Extract the [x, y] coordinate from the center of the cell holding the provided text.  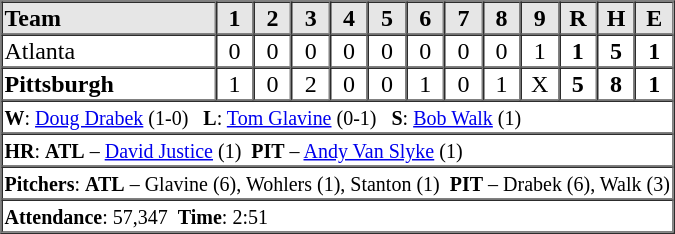
9 [540, 18]
X [540, 84]
4 [349, 18]
Team [109, 18]
R [578, 18]
H [616, 18]
3 [311, 18]
W: Doug Drabek (1-0) L: Tom Glavine (0-1) S: Bob Walk (1) [338, 116]
E [654, 18]
Attendance: 57,347 Time: 2:51 [338, 216]
Atlanta [109, 50]
6 [425, 18]
7 [463, 18]
HR: ATL – David Justice (1) PIT – Andy Van Slyke (1) [338, 150]
Pitchers: ATL – Glavine (6), Wohlers (1), Stanton (1) PIT – Drabek (6), Walk (3) [338, 182]
Pittsburgh [109, 84]
